Scan for the cell matching the given text and deliver its (x, y) coordinate at center. 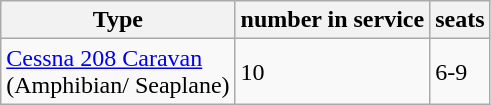
10 (332, 72)
6-9 (460, 72)
Type (118, 20)
Cessna 208 Caravan(Amphibian/ Seaplane) (118, 72)
seats (460, 20)
number in service (332, 20)
